Return [X, Y] of the center of cell containing provided text 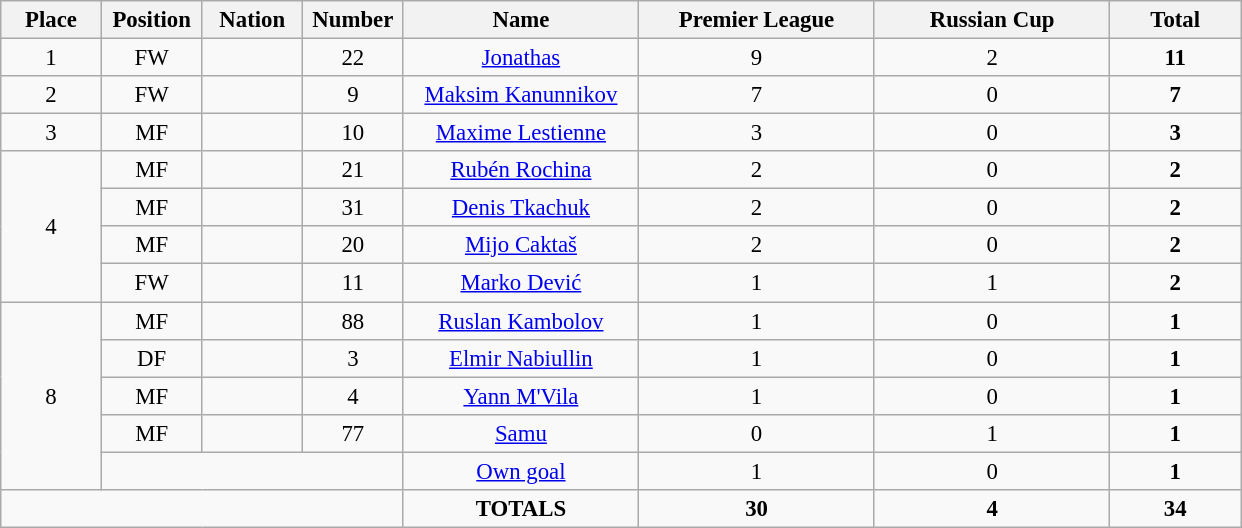
21 [354, 170]
77 [354, 433]
Premier League [757, 20]
Russian Cup [992, 20]
Nation [252, 20]
34 [1176, 509]
Maxime Lestienne [521, 133]
DF [152, 358]
Denis Tkachuk [521, 208]
Marko Dević [521, 283]
Number [354, 20]
Yann M'Vila [521, 396]
Samu [521, 433]
TOTALS [521, 509]
Total [1176, 20]
30 [757, 509]
Mijo Caktaš [521, 245]
Ruslan Kambolov [521, 321]
Rubén Rochina [521, 170]
20 [354, 245]
10 [354, 133]
Own goal [521, 471]
31 [354, 208]
Place [52, 20]
88 [354, 321]
8 [52, 396]
Maksim Kanunnikov [521, 95]
Jonathas [521, 58]
Name [521, 20]
22 [354, 58]
Position [152, 20]
Elmir Nabiullin [521, 358]
